Determine the (x, y) coordinate at the center of the cell enclosing the given text.  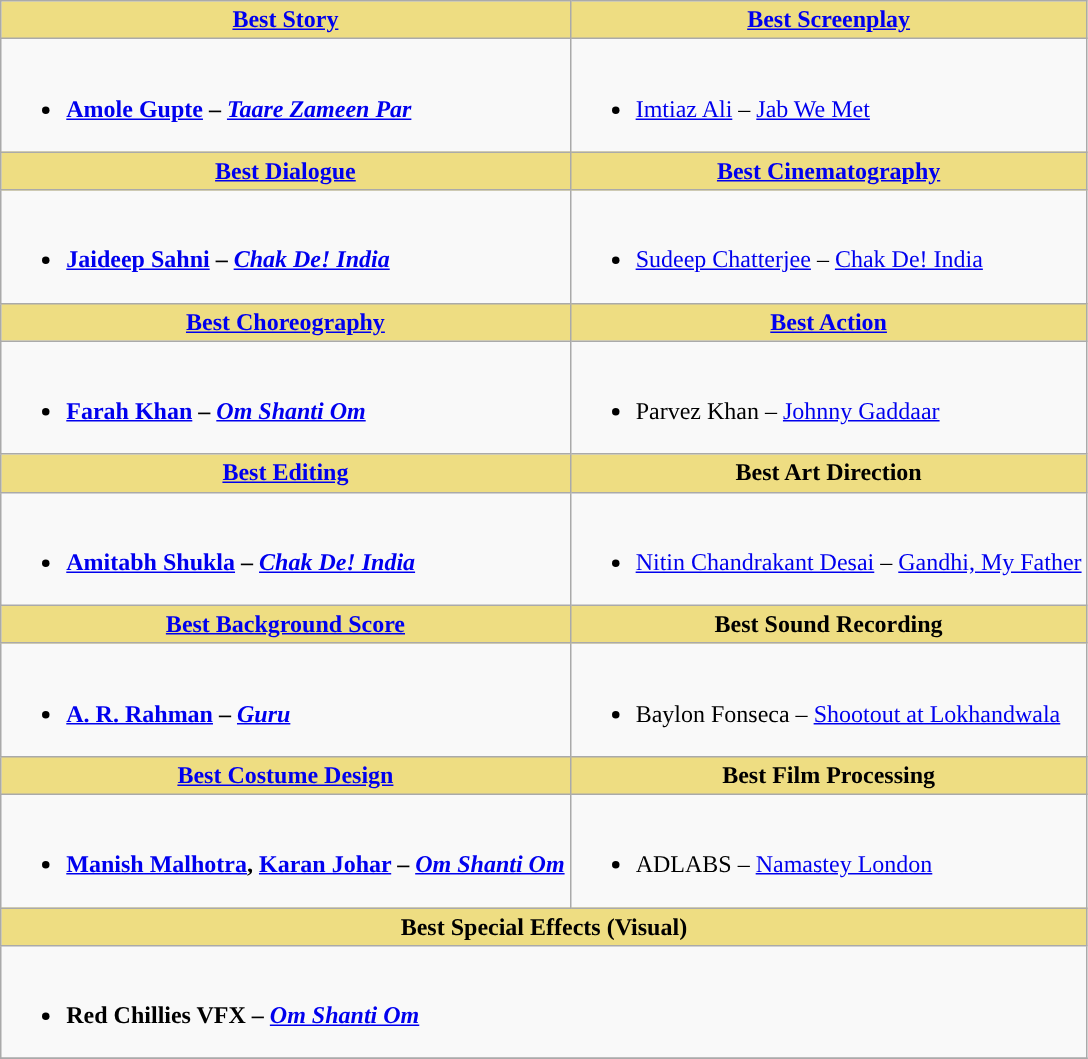
Imtiaz Ali – Jab We Met (828, 96)
A. R. Rahman – Guru (286, 700)
Best Action (828, 322)
Best Film Processing (828, 775)
Best Editing (286, 473)
Amole Gupte – Taare Zameen Par (286, 96)
Best Background Score (286, 624)
Best Special Effects (Visual) (544, 927)
Parvez Khan – Johnny Gaddaar (828, 398)
Manish Malhotra, Karan Johar – Om Shanti Om (286, 850)
Best Dialogue (286, 171)
Best Costume Design (286, 775)
Best Sound Recording (828, 624)
Farah Khan – Om Shanti Om (286, 398)
Best Cinematography (828, 171)
Baylon Fonseca – Shootout at Lokhandwala (828, 700)
Best Story (286, 20)
ADLABS – Namastey London (828, 850)
Best Screenplay (828, 20)
Amitabh Shukla – Chak De! India (286, 548)
Best Choreography (286, 322)
Nitin Chandrakant Desai – Gandhi, My Father (828, 548)
Sudeep Chatterjee – Chak De! India (828, 246)
Jaideep Sahni – Chak De! India (286, 246)
Best Art Direction (828, 473)
Red Chillies VFX – Om Shanti Om (544, 1002)
